Output the (X, Y) coordinate of the center of the cell containing the given text.  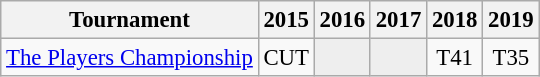
Tournament (130, 20)
2016 (342, 20)
T41 (455, 58)
2015 (286, 20)
CUT (286, 58)
The Players Championship (130, 58)
2018 (455, 20)
2019 (511, 20)
2017 (398, 20)
T35 (511, 58)
